Output the [X, Y] coordinate of the center of the cell containing the given text.  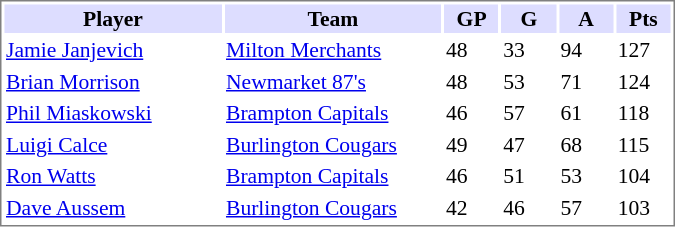
Brian Morrison [112, 82]
Player [112, 18]
127 [643, 50]
Phil Miaskowski [112, 113]
47 [529, 144]
A [586, 18]
Pts [643, 18]
Milton Merchants [332, 50]
115 [643, 144]
103 [643, 208]
118 [643, 113]
51 [529, 176]
G [529, 18]
Luigi Calce [112, 144]
124 [643, 82]
94 [586, 50]
Ron Watts [112, 176]
Team [332, 18]
GP [471, 18]
61 [586, 113]
Dave Aussem [112, 208]
33 [529, 50]
71 [586, 82]
68 [586, 144]
49 [471, 144]
Jamie Janjevich [112, 50]
42 [471, 208]
104 [643, 176]
Newmarket 87's [332, 82]
